Pinpoint the cell where the given text exists, returning its [X, Y] midpoint coordinate. 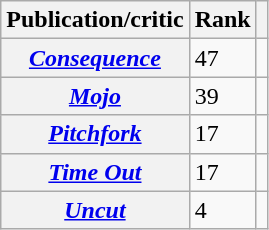
Mojo [95, 96]
Publication/critic [95, 20]
Rank [222, 20]
Uncut [95, 210]
Time Out [95, 172]
4 [222, 210]
47 [222, 58]
39 [222, 96]
Pitchfork [95, 134]
Consequence [95, 58]
